Detect which cell encompasses the target text, then output its [X, Y] center coordinate. 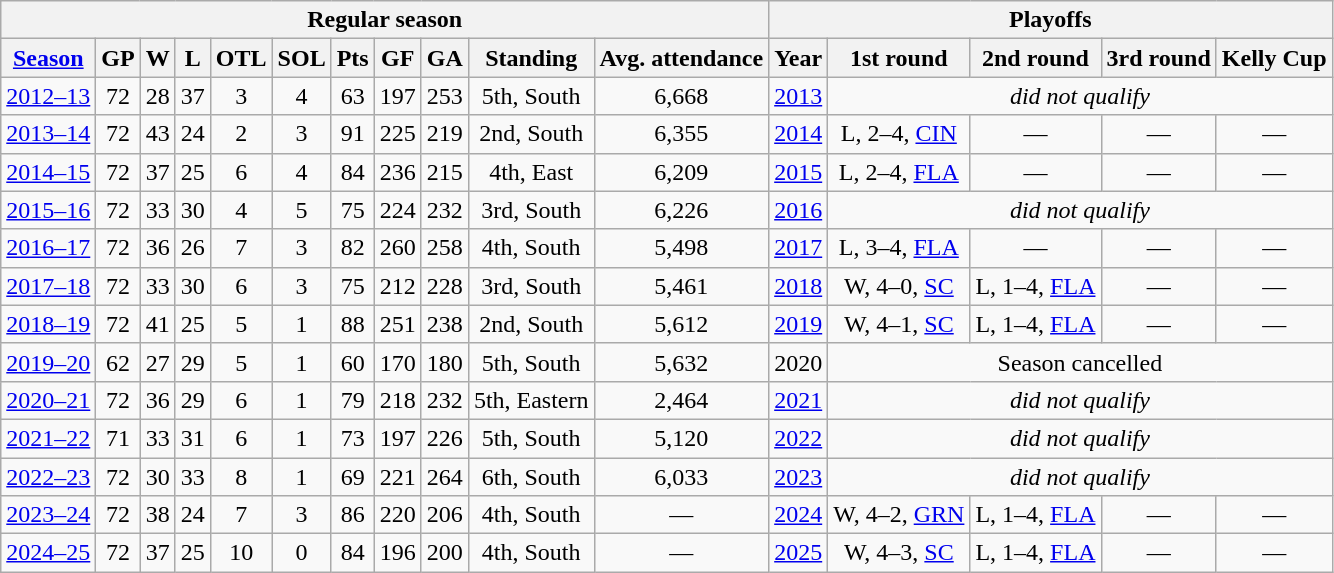
212 [398, 286]
2 [241, 134]
5th, Eastern [531, 400]
2023–24 [48, 515]
2021 [798, 400]
6,668 [682, 96]
6,033 [682, 477]
63 [352, 96]
L, 3–4, FLA [899, 248]
Standing [531, 58]
GA [444, 58]
225 [398, 134]
5,632 [682, 362]
2020 [798, 362]
6,355 [682, 134]
3rd round [1158, 58]
218 [398, 400]
258 [444, 248]
5,612 [682, 324]
170 [398, 362]
GF [398, 58]
264 [444, 477]
2022 [798, 438]
Pts [352, 58]
2014 [798, 134]
W, 4–0, SC [899, 286]
2015–16 [48, 210]
200 [444, 553]
219 [444, 134]
2024–25 [48, 553]
SOL [302, 58]
2019 [798, 324]
2013 [798, 96]
Regular season [385, 20]
6,209 [682, 172]
Playoffs [1050, 20]
79 [352, 400]
6th, South [531, 477]
W [158, 58]
220 [398, 515]
OTL [241, 58]
251 [398, 324]
2018–19 [48, 324]
2016–17 [48, 248]
26 [192, 248]
2023 [798, 477]
L, 2–4, FLA [899, 172]
38 [158, 515]
224 [398, 210]
82 [352, 248]
196 [398, 553]
2021–22 [48, 438]
2014–15 [48, 172]
69 [352, 477]
Season [48, 58]
2025 [798, 553]
31 [192, 438]
180 [444, 362]
1st round [899, 58]
2013–14 [48, 134]
71 [118, 438]
GP [118, 58]
2012–13 [48, 96]
5,498 [682, 248]
60 [352, 362]
62 [118, 362]
10 [241, 553]
236 [398, 172]
43 [158, 134]
5,461 [682, 286]
27 [158, 362]
2,464 [682, 400]
2020–21 [48, 400]
Year [798, 58]
2018 [798, 286]
2017 [798, 248]
L [192, 58]
91 [352, 134]
Avg. attendance [682, 58]
2017–18 [48, 286]
4th, East [531, 172]
6,226 [682, 210]
L, 2–4, CIN [899, 134]
2024 [798, 515]
260 [398, 248]
86 [352, 515]
41 [158, 324]
0 [302, 553]
Season cancelled [1080, 362]
253 [444, 96]
2nd round [1036, 58]
206 [444, 515]
2015 [798, 172]
226 [444, 438]
228 [444, 286]
215 [444, 172]
28 [158, 96]
73 [352, 438]
Kelly Cup [1274, 58]
2019–20 [48, 362]
2016 [798, 210]
W, 4–2, GRN [899, 515]
W, 4–3, SC [899, 553]
W, 4–1, SC [899, 324]
221 [398, 477]
8 [241, 477]
88 [352, 324]
238 [444, 324]
5,120 [682, 438]
2022–23 [48, 477]
